Scan for the cell matching the given text and deliver its [X, Y] coordinate at center. 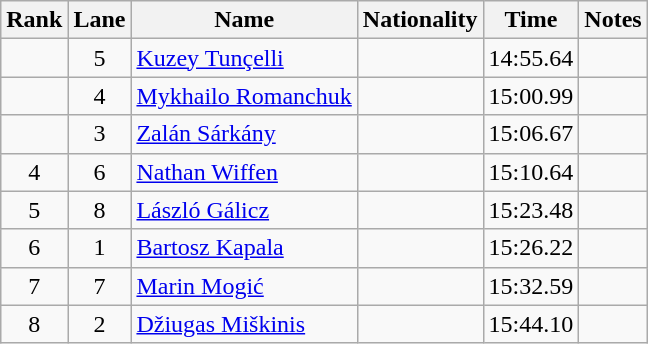
László Gálicz [244, 210]
15:26.22 [531, 248]
Nathan Wiffen [244, 172]
15:44.10 [531, 324]
14:55.64 [531, 58]
Rank [34, 20]
Lane [100, 20]
Džiugas Miškinis [244, 324]
2 [100, 324]
Kuzey Tunçelli [244, 58]
1 [100, 248]
Mykhailo Romanchuk [244, 96]
Nationality [420, 20]
Name [244, 20]
15:32.59 [531, 286]
Time [531, 20]
Notes [613, 20]
Zalán Sárkány [244, 134]
3 [100, 134]
15:10.64 [531, 172]
15:23.48 [531, 210]
Marin Mogić [244, 286]
Bartosz Kapala [244, 248]
15:00.99 [531, 96]
15:06.67 [531, 134]
